Provide the (X, Y) coordinate of the cell's center where the given text is located.  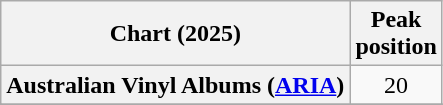
Chart (2025) (176, 34)
20 (396, 85)
Australian Vinyl Albums (ARIA) (176, 85)
Peakposition (396, 34)
